Determine the [x, y] coordinate at the center of the cell enclosing the given text.  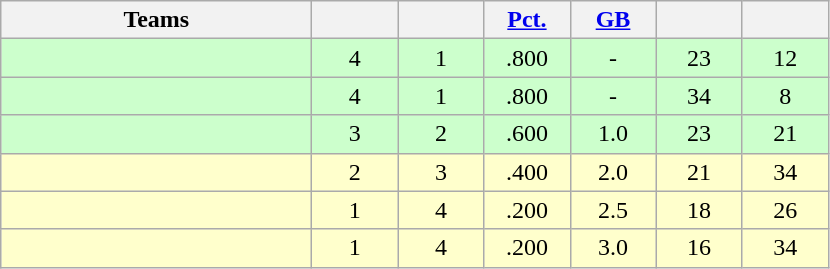
GB [613, 20]
Teams [156, 20]
26 [785, 210]
2.0 [613, 172]
.400 [527, 172]
8 [785, 96]
.600 [527, 134]
18 [699, 210]
3.0 [613, 248]
1.0 [613, 134]
Pct. [527, 20]
16 [699, 248]
12 [785, 58]
2.5 [613, 210]
